Extract the [X, Y] coordinate from the center of the cell holding the provided text.  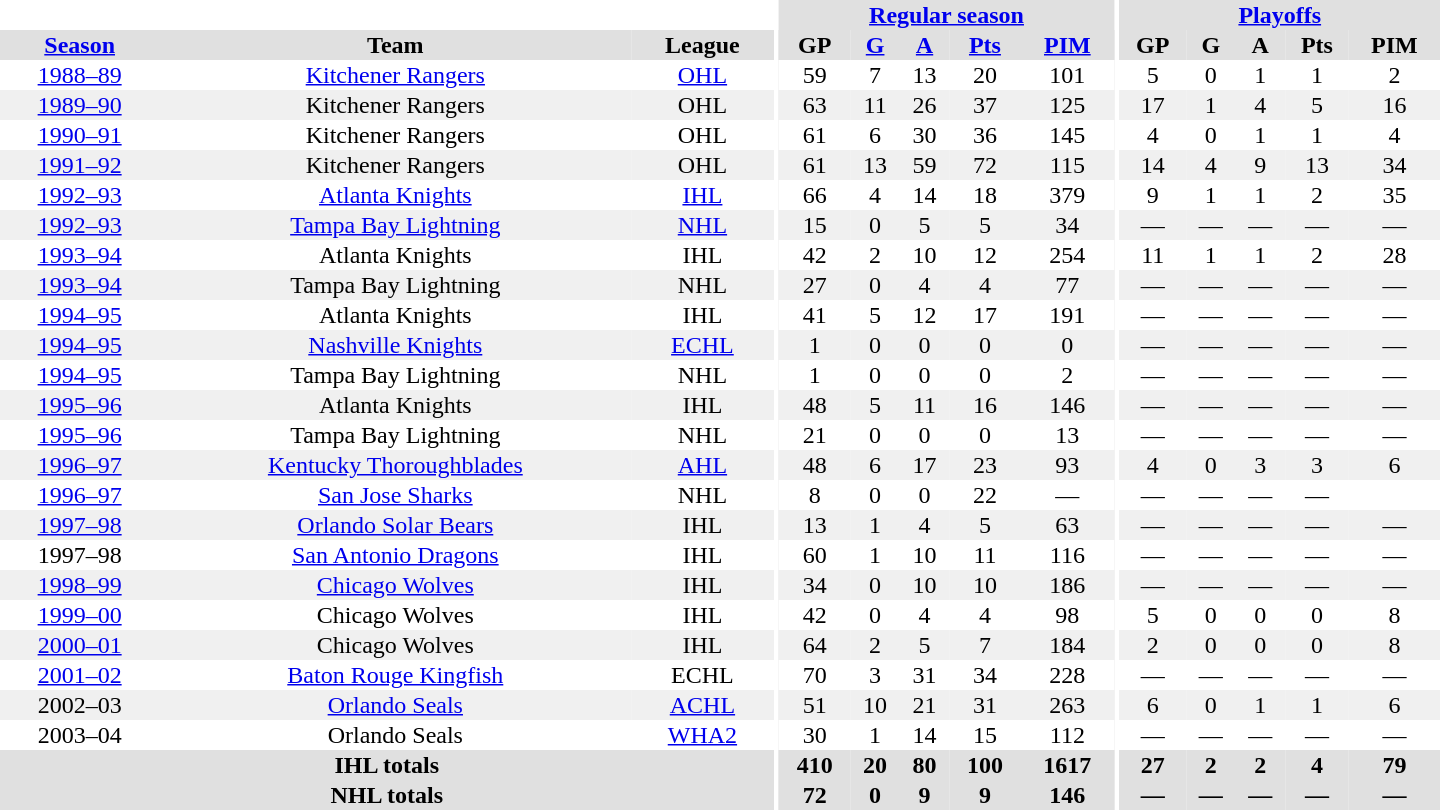
93 [1068, 465]
254 [1068, 255]
Orlando Solar Bears [395, 525]
San Antonio Dragons [395, 555]
80 [924, 765]
184 [1068, 645]
23 [984, 465]
145 [1068, 135]
100 [984, 765]
WHA2 [702, 735]
1988–89 [80, 75]
26 [924, 105]
IHL totals [387, 765]
Nashville Knights [395, 345]
125 [1068, 105]
115 [1068, 165]
1990–91 [80, 135]
70 [814, 675]
36 [984, 135]
2003–04 [80, 735]
1999–00 [80, 615]
22 [984, 495]
101 [1068, 75]
2000–01 [80, 645]
263 [1068, 705]
60 [814, 555]
1989–90 [80, 105]
51 [814, 705]
Kentucky Thoroughblades [395, 465]
2001–02 [80, 675]
San Jose Sharks [395, 495]
28 [1394, 255]
Baton Rouge Kingfish [395, 675]
ACHL [702, 705]
Season [80, 45]
35 [1394, 195]
NHL totals [387, 795]
Team [395, 45]
37 [984, 105]
Regular season [946, 15]
64 [814, 645]
186 [1068, 585]
191 [1068, 315]
Playoffs [1280, 15]
77 [1068, 285]
79 [1394, 765]
18 [984, 195]
1991–92 [80, 165]
2002–03 [80, 705]
1998–99 [80, 585]
410 [814, 765]
112 [1068, 735]
AHL [702, 465]
66 [814, 195]
41 [814, 315]
League [702, 45]
116 [1068, 555]
1617 [1068, 765]
379 [1068, 195]
98 [1068, 615]
228 [1068, 675]
